Detect which cell encompasses the target text, then output its [x, y] center coordinate. 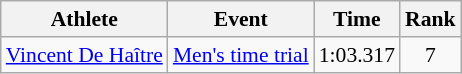
Vincent De Haître [84, 55]
Time [357, 19]
Event [241, 19]
Rank [430, 19]
Men's time trial [241, 55]
1:03.317 [357, 55]
Athlete [84, 19]
7 [430, 55]
